Detect which cell encompasses the target text, then output its [X, Y] center coordinate. 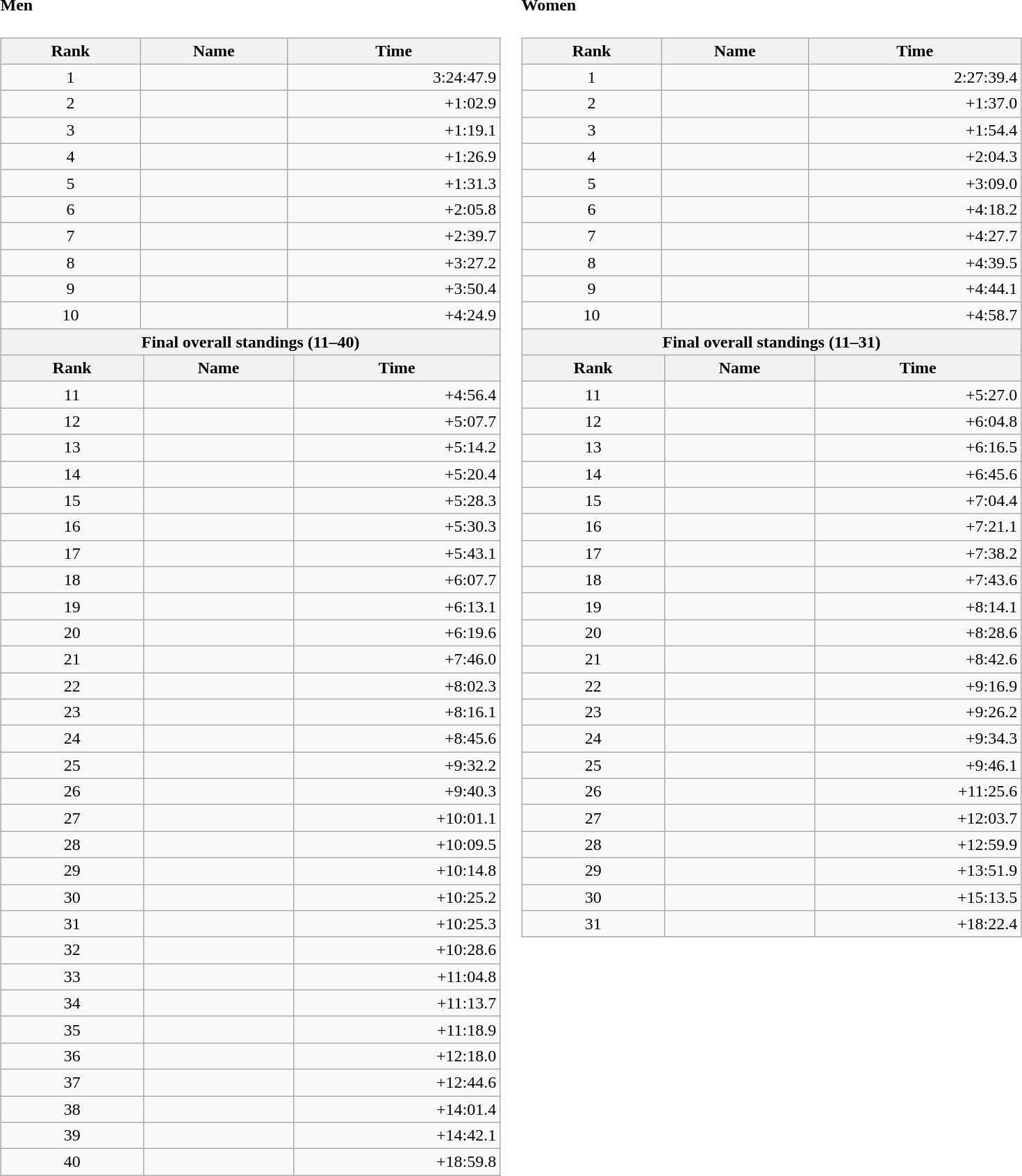
+12:44.6 [397, 1082]
+7:04.4 [918, 500]
2:27:39.4 [915, 77]
+4:56.4 [397, 395]
+4:18.2 [915, 209]
38 [72, 1109]
+10:01.1 [397, 818]
+10:25.3 [397, 924]
+6:13.1 [397, 606]
+6:07.7 [397, 580]
+11:04.8 [397, 977]
+14:42.1 [397, 1136]
+7:38.2 [918, 553]
+1:54.4 [915, 130]
+1:37.0 [915, 104]
+5:43.1 [397, 553]
32 [72, 950]
+1:26.9 [394, 156]
+1:02.9 [394, 104]
+6:04.8 [918, 421]
+9:46.1 [918, 765]
+11:18.9 [397, 1029]
+5:30.3 [397, 527]
+2:05.8 [394, 209]
+11:25.6 [918, 792]
+6:16.5 [918, 448]
37 [72, 1082]
+3:09.0 [915, 183]
+3:27.2 [394, 263]
+5:28.3 [397, 500]
+18:59.8 [397, 1162]
Final overall standings (11–40) [250, 342]
+9:16.9 [918, 686]
+13:51.9 [918, 871]
+6:19.6 [397, 632]
+1:19.1 [394, 130]
+7:46.0 [397, 659]
+5:20.4 [397, 474]
+9:40.3 [397, 792]
+4:58.7 [915, 316]
+18:22.4 [918, 924]
+9:26.2 [918, 712]
+4:44.1 [915, 289]
+10:09.5 [397, 844]
+5:14.2 [397, 448]
+11:13.7 [397, 1003]
Final overall standings (11–31) [771, 342]
+1:31.3 [394, 183]
+2:04.3 [915, 156]
34 [72, 1003]
40 [72, 1162]
35 [72, 1029]
+8:42.6 [918, 659]
+10:28.6 [397, 950]
+12:03.7 [918, 818]
3:24:47.9 [394, 77]
+7:21.1 [918, 527]
+3:50.4 [394, 289]
+8:02.3 [397, 686]
+2:39.7 [394, 236]
+14:01.4 [397, 1109]
+4:39.5 [915, 263]
+8:28.6 [918, 632]
+7:43.6 [918, 580]
+9:34.3 [918, 739]
+5:27.0 [918, 395]
+9:32.2 [397, 765]
36 [72, 1056]
+8:16.1 [397, 712]
+8:14.1 [918, 606]
+15:13.5 [918, 897]
+4:24.9 [394, 316]
39 [72, 1136]
+12:18.0 [397, 1056]
+5:07.7 [397, 421]
+4:27.7 [915, 236]
33 [72, 977]
+6:45.6 [918, 474]
+8:45.6 [397, 739]
+10:14.8 [397, 871]
+10:25.2 [397, 897]
+12:59.9 [918, 844]
